Extract the (X, Y) coordinate from the center of the cell holding the provided text.  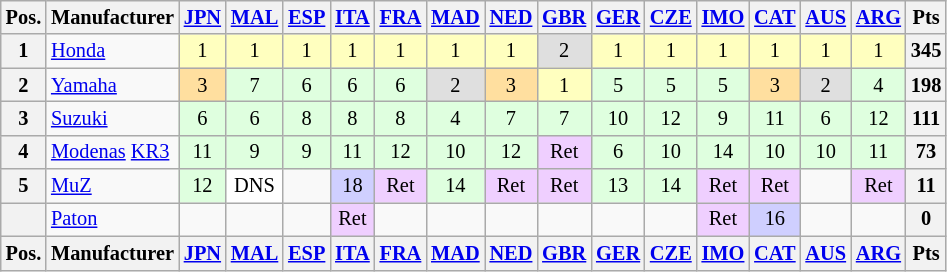
111 (926, 118)
198 (926, 85)
16 (774, 219)
DNS (254, 186)
18 (352, 186)
Yamaha (112, 85)
Modenas KR3 (112, 152)
0 (926, 219)
73 (926, 152)
345 (926, 51)
Honda (112, 51)
MuZ (112, 186)
Paton (112, 219)
Suzuki (112, 118)
13 (618, 186)
